Output the (X, Y) coordinate of the center of the cell containing the given text.  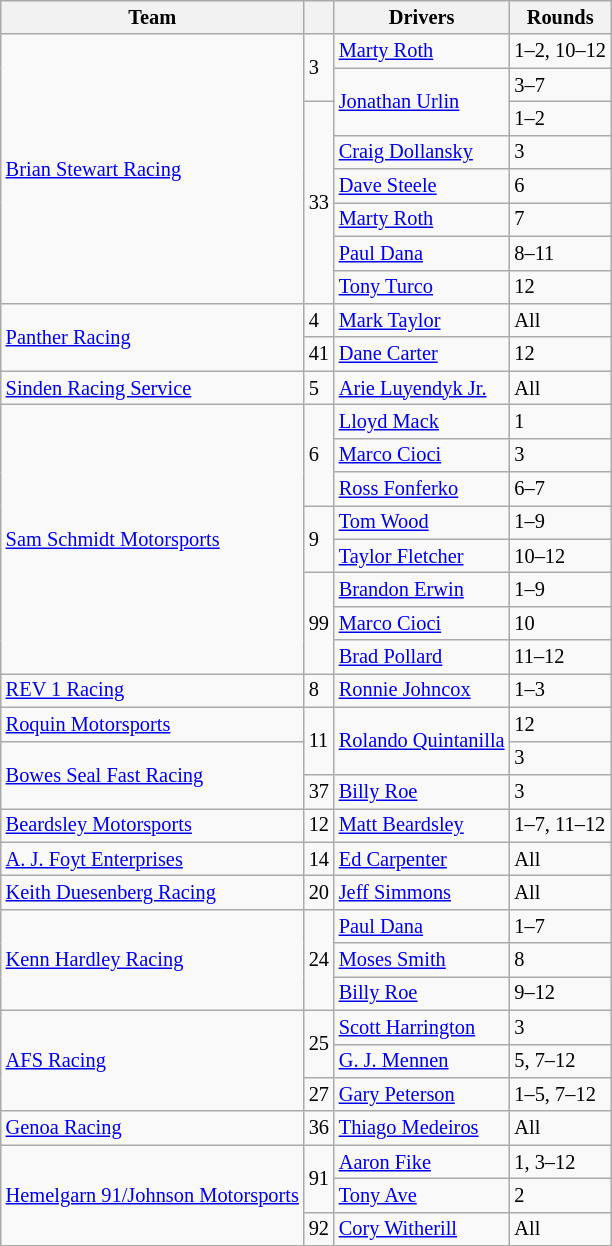
10 (560, 623)
Rounds (560, 17)
14 (319, 859)
Dave Steele (422, 186)
Roquin Motorsports (152, 724)
1–2 (560, 118)
7 (560, 219)
11–12 (560, 657)
Gary Peterson (422, 1094)
Brian Stewart Racing (152, 168)
Cory Witherill (422, 1229)
Lloyd Mack (422, 421)
Keith Duesenberg Racing (152, 892)
Sam Schmidt Motorsports (152, 538)
REV 1 Racing (152, 690)
27 (319, 1094)
Thiago Medeiros (422, 1128)
1–7, 11–12 (560, 825)
1, 3–12 (560, 1162)
33 (319, 202)
Craig Dollansky (422, 152)
8–11 (560, 253)
Hemelgarn 91/Johnson Motorsports (152, 1196)
Drivers (422, 17)
A. J. Foyt Enterprises (152, 859)
Arie Luyendyk Jr. (422, 388)
Genoa Racing (152, 1128)
36 (319, 1128)
6–7 (560, 489)
9–12 (560, 993)
Ronnie Johncox (422, 690)
37 (319, 791)
11 (319, 740)
1–5, 7–12 (560, 1094)
4 (319, 320)
5, 7–12 (560, 1061)
Brandon Erwin (422, 589)
Moses Smith (422, 960)
3–7 (560, 85)
Tony Turco (422, 287)
Panther Racing (152, 336)
Tom Wood (422, 522)
Rolando Quintanilla (422, 740)
G. J. Mennen (422, 1061)
Jonathan Urlin (422, 102)
AFS Racing (152, 1060)
25 (319, 1044)
Ed Carpenter (422, 859)
Bowes Seal Fast Racing (152, 774)
20 (319, 892)
Dane Carter (422, 354)
Beardsley Motorsports (152, 825)
Sinden Racing Service (152, 388)
9 (319, 538)
2 (560, 1195)
1–2, 10–12 (560, 51)
Kenn Hardley Racing (152, 960)
10–12 (560, 556)
Matt Beardsley (422, 825)
41 (319, 354)
24 (319, 960)
5 (319, 388)
Jeff Simmons (422, 892)
1–3 (560, 690)
Aaron Fike (422, 1162)
Brad Pollard (422, 657)
Team (152, 17)
Tony Ave (422, 1195)
Ross Fonferko (422, 489)
Taylor Fletcher (422, 556)
99 (319, 622)
1 (560, 421)
Mark Taylor (422, 320)
91 (319, 1178)
1–7 (560, 926)
92 (319, 1229)
Scott Harrington (422, 1027)
